Search for the cell housing the specified text and yield its (x, y) center coordinate. 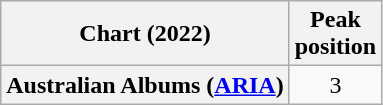
Peakposition (335, 34)
Chart (2022) (145, 34)
3 (335, 85)
Australian Albums (ARIA) (145, 85)
